Pinpoint the cell where the given text exists, returning its (X, Y) midpoint coordinate. 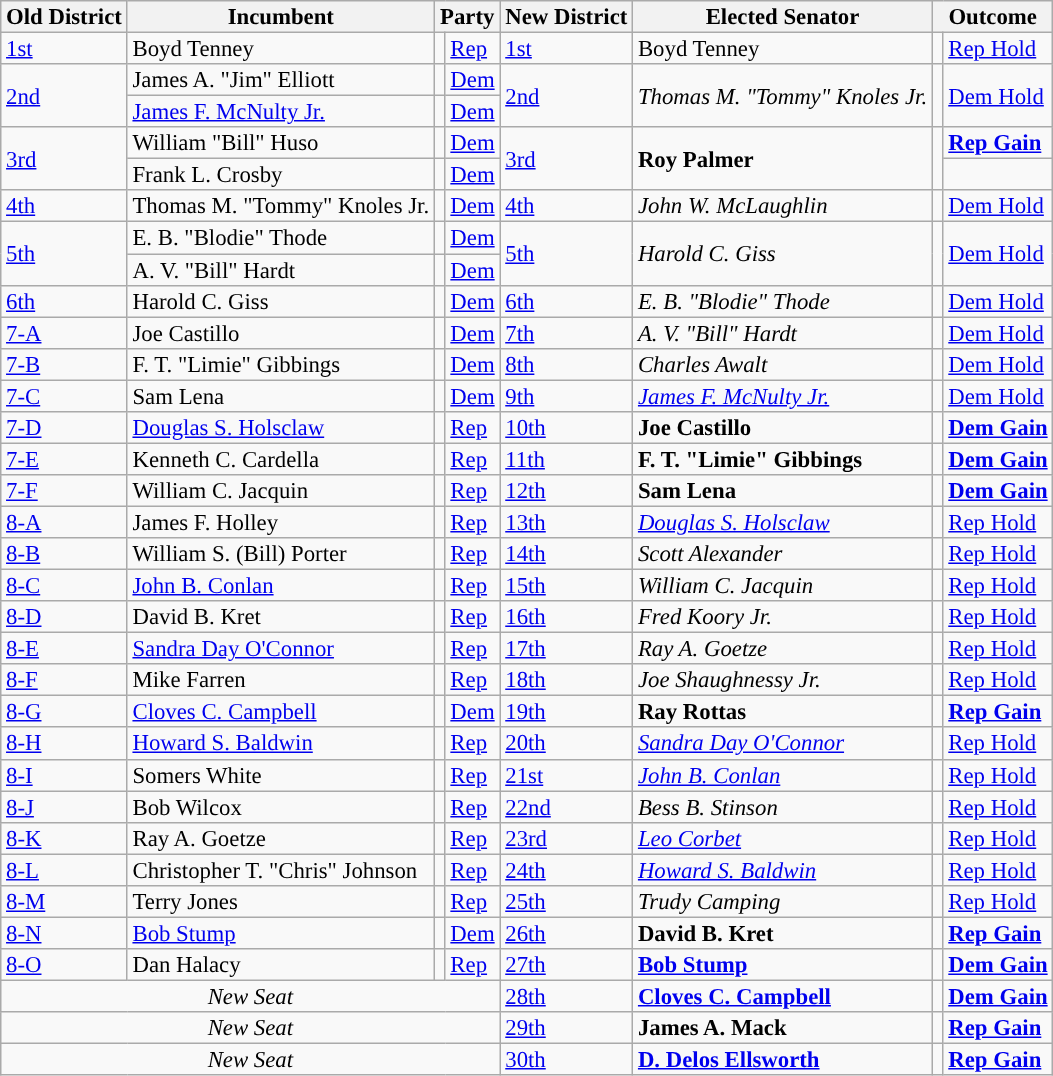
John W. McLaughlin (783, 206)
12th (566, 491)
8-A (64, 522)
Leo Corbet (783, 838)
7-B (64, 364)
Party (466, 17)
20th (566, 744)
26th (566, 933)
Scott Alexander (783, 554)
8th (566, 364)
Kenneth C. Cardella (280, 459)
9th (566, 396)
18th (566, 680)
8-O (64, 965)
Old District (64, 17)
8-N (64, 933)
11th (566, 459)
8-M (64, 902)
7-D (64, 428)
8-B (64, 554)
8-E (64, 649)
7-F (64, 491)
D. Delos Ellsworth (783, 1060)
15th (566, 586)
19th (566, 712)
7-A (64, 333)
Christopher T. "Chris" Johnson (280, 870)
10th (566, 428)
8-G (64, 712)
7th (566, 333)
8-D (64, 617)
7-C (64, 396)
Somers White (280, 775)
Bess B. Stinson (783, 807)
8-F (64, 680)
New District (566, 17)
8-H (64, 744)
28th (566, 996)
Ray Rottas (783, 712)
29th (566, 1028)
Joe Shaughnessy Jr. (783, 680)
Terry Jones (280, 902)
James F. Holley (280, 522)
8-L (64, 870)
14th (566, 554)
Mike Farren (280, 680)
Charles Awalt (783, 364)
James A. "Jim" Elliott (280, 80)
Incumbent (280, 17)
Dan Halacy (280, 965)
William S. (Bill) Porter (280, 554)
Outcome (992, 17)
25th (566, 902)
Elected Senator (783, 17)
Bob Wilcox (280, 807)
30th (566, 1060)
8-C (64, 586)
17th (566, 649)
16th (566, 617)
23rd (566, 838)
Fred Koory Jr. (783, 617)
James A. Mack (783, 1028)
8-I (64, 775)
William "Bill" Huso (280, 143)
Trudy Camping (783, 902)
8-K (64, 838)
24th (566, 870)
Frank L. Crosby (280, 175)
21st (566, 775)
22nd (566, 807)
7-E (64, 459)
Roy Palmer (783, 158)
27th (566, 965)
8-J (64, 807)
13th (566, 522)
